Determine the (X, Y) coordinate at the center of the cell enclosing the given text.  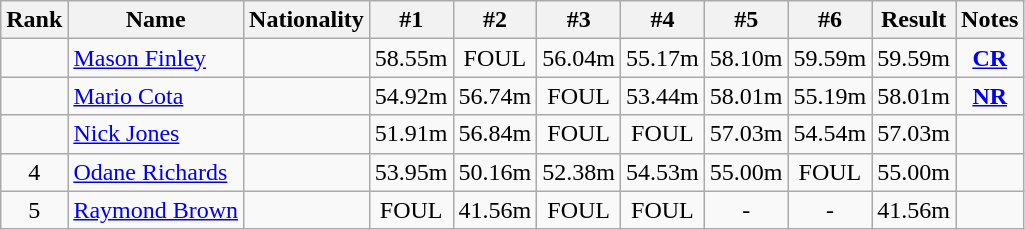
54.92m (411, 96)
53.95m (411, 172)
Mason Finley (156, 58)
58.10m (746, 58)
51.91m (411, 134)
Nick Jones (156, 134)
Notes (990, 20)
#2 (495, 20)
55.19m (830, 96)
#6 (830, 20)
#3 (579, 20)
#5 (746, 20)
58.55m (411, 58)
56.74m (495, 96)
50.16m (495, 172)
53.44m (663, 96)
CR (990, 58)
Name (156, 20)
56.84m (495, 134)
56.04m (579, 58)
NR (990, 96)
55.17m (663, 58)
Odane Richards (156, 172)
4 (34, 172)
54.53m (663, 172)
54.54m (830, 134)
#1 (411, 20)
Result (914, 20)
Nationality (307, 20)
#4 (663, 20)
5 (34, 210)
52.38m (579, 172)
Rank (34, 20)
Mario Cota (156, 96)
Raymond Brown (156, 210)
